Pinpoint the cell where the given text exists, returning its (X, Y) midpoint coordinate. 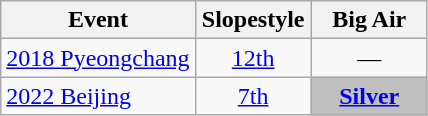
Silver (369, 96)
Event (98, 20)
2018 Pyeongchang (98, 58)
Slopestyle (253, 20)
Big Air (369, 20)
2022 Beijing (98, 96)
7th (253, 96)
12th (253, 58)
— (369, 58)
